Return [x, y] of the center of cell containing provided text 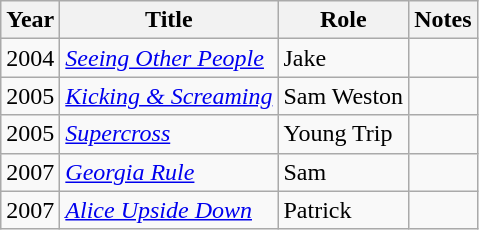
Seeing Other People [169, 58]
Young Trip [344, 134]
2004 [30, 58]
Patrick [344, 210]
Notes [443, 20]
Sam Weston [344, 96]
Year [30, 20]
Title [169, 20]
Sam [344, 172]
Georgia Rule [169, 172]
Jake [344, 58]
Kicking & Screaming [169, 96]
Alice Upside Down [169, 210]
Role [344, 20]
Supercross [169, 134]
